Find where the given text appears and provide that cell's center as [X, Y] coordinate. 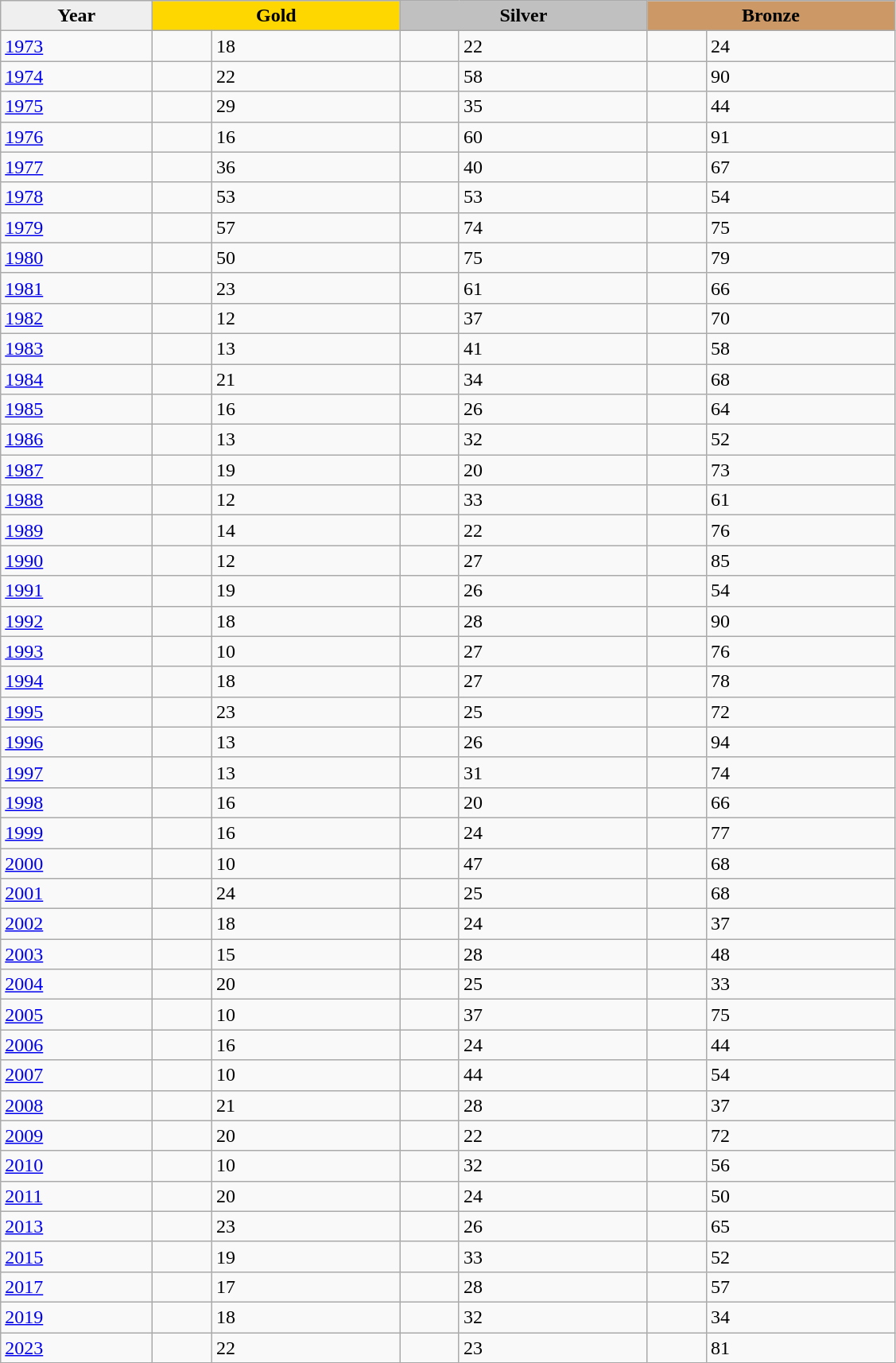
17 [305, 1287]
64 [801, 410]
2003 [76, 954]
31 [553, 772]
1976 [76, 137]
1979 [76, 227]
1990 [76, 561]
2011 [76, 1196]
1983 [76, 348]
78 [801, 681]
2017 [76, 1287]
2009 [76, 1136]
14 [305, 530]
2005 [76, 1015]
15 [305, 954]
1975 [76, 107]
47 [553, 863]
1997 [76, 772]
2006 [76, 1045]
2008 [76, 1105]
1998 [76, 802]
1996 [76, 742]
1986 [76, 440]
2019 [76, 1317]
2015 [76, 1256]
2010 [76, 1166]
1995 [76, 712]
1993 [76, 651]
2004 [76, 984]
67 [801, 167]
2013 [76, 1226]
2002 [76, 924]
1974 [76, 76]
40 [553, 167]
94 [801, 742]
Bronze [771, 16]
85 [801, 561]
1978 [76, 197]
1977 [76, 167]
Silver [523, 16]
1987 [76, 470]
1989 [76, 530]
2007 [76, 1075]
1992 [76, 621]
56 [801, 1166]
91 [801, 137]
1982 [76, 318]
1991 [76, 591]
2000 [76, 863]
1999 [76, 833]
1981 [76, 288]
41 [553, 348]
79 [801, 258]
Year [76, 16]
2001 [76, 894]
73 [801, 470]
60 [553, 137]
1973 [76, 46]
65 [801, 1226]
81 [801, 1348]
Gold [277, 16]
70 [801, 318]
77 [801, 833]
35 [553, 107]
2023 [76, 1348]
36 [305, 167]
1984 [76, 379]
1994 [76, 681]
1980 [76, 258]
1988 [76, 500]
1985 [76, 410]
29 [305, 107]
48 [801, 954]
